Search for the cell housing the specified text and yield its (X, Y) center coordinate. 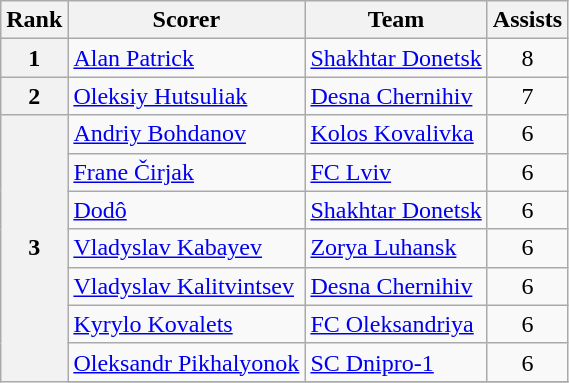
Vladyslav Kalitvintsev (186, 286)
Scorer (186, 20)
Zorya Luhansk (396, 248)
Alan Patrick (186, 58)
Rank (34, 20)
8 (527, 58)
Andriy Bohdanov (186, 134)
Oleksiy Hutsuliak (186, 96)
Frane Čirjak (186, 172)
7 (527, 96)
Dodô (186, 210)
3 (34, 248)
Kolos Kovalivka (396, 134)
FC Lviv (396, 172)
FC Oleksandriya (396, 324)
Kyrylo Kovalets (186, 324)
Oleksandr Pikhalyonok (186, 362)
2 (34, 96)
SC Dnipro-1 (396, 362)
1 (34, 58)
Vladyslav Kabayev (186, 248)
Assists (527, 20)
Team (396, 20)
